Output the [x, y] coordinate of the center of the cell containing the given text.  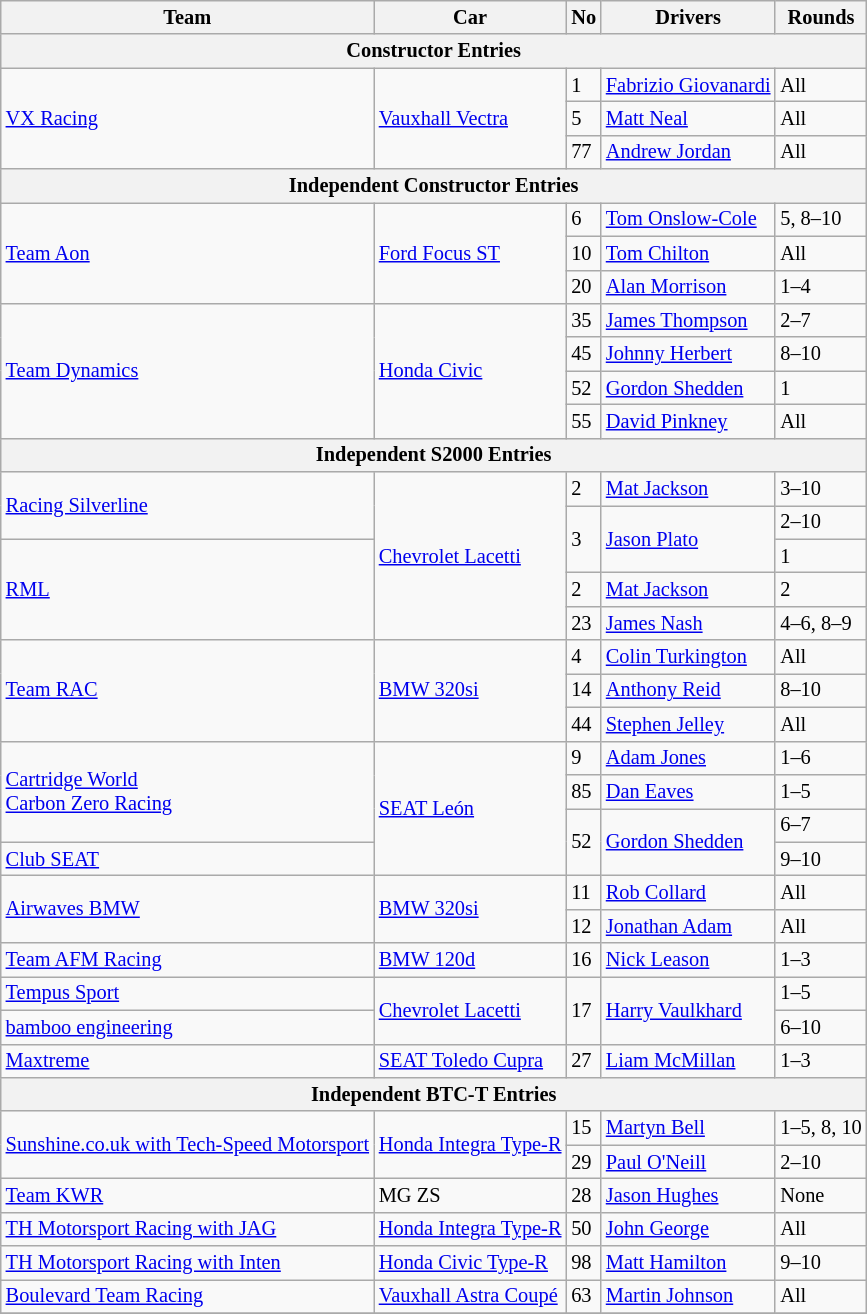
Independent S2000 Entries [434, 455]
45 [584, 354]
Harry Vaulkhard [688, 1010]
12 [584, 926]
77 [584, 152]
3 [584, 538]
Jonathan Adam [688, 926]
None [820, 1195]
17 [584, 1010]
Tempus Sport [188, 993]
27 [584, 1061]
Airwaves BMW [188, 908]
Dan Eaves [688, 791]
85 [584, 791]
16 [584, 960]
Independent Constructor Entries [434, 186]
Constructor Entries [434, 51]
James Thompson [688, 320]
Tom Chilton [688, 253]
Independent BTC-T Entries [434, 1094]
63 [584, 1296]
Rob Collard [688, 892]
Alan Morrison [688, 287]
Maxtreme [188, 1061]
2–7 [820, 320]
55 [584, 421]
Vauxhall Astra Coupé [470, 1296]
50 [584, 1229]
28 [584, 1195]
Andrew Jordan [688, 152]
14 [584, 690]
Team KWR [188, 1195]
15 [584, 1128]
1–5, 8, 10 [820, 1128]
4–6, 8–9 [820, 623]
Nick Leason [688, 960]
11 [584, 892]
Drivers [688, 17]
Jason Plato [688, 538]
Team Aon [188, 252]
29 [584, 1162]
Jason Hughes [688, 1195]
John George [688, 1229]
bamboo engineering [188, 1027]
SEAT Toledo Cupra [470, 1061]
Team RAC [188, 690]
98 [584, 1263]
Ford Focus ST [470, 252]
Car [470, 17]
Martin Johnson [688, 1296]
9 [584, 758]
Honda Civic [470, 370]
Team AFM Racing [188, 960]
TH Motorsport Racing with Inten [188, 1263]
10 [584, 253]
Boulevard Team Racing [188, 1296]
Liam McMillan [688, 1061]
MG ZS [470, 1195]
Johnny Herbert [688, 354]
David Pinkney [688, 421]
RML [188, 590]
TH Motorsport Racing with JAG [188, 1229]
Cartridge WorldCarbon Zero Racing [188, 792]
6–7 [820, 825]
No [584, 17]
Martyn Bell [688, 1128]
Vauxhall Vectra [470, 118]
5 [584, 118]
Honda Civic Type-R [470, 1263]
Stephen Jelley [688, 724]
Colin Turkington [688, 657]
Paul O'Neill [688, 1162]
20 [584, 287]
1–6 [820, 758]
Racing Silverline [188, 506]
Rounds [820, 17]
BMW 120d [470, 960]
Fabrizio Giovanardi [688, 85]
4 [584, 657]
35 [584, 320]
Adam Jones [688, 758]
Team Dynamics [188, 370]
23 [584, 623]
Sunshine.co.uk with Tech-Speed Motorsport [188, 1144]
SEAT León [470, 808]
Matt Neal [688, 118]
3–10 [820, 489]
5, 8–10 [820, 219]
Anthony Reid [688, 690]
James Nash [688, 623]
Tom Onslow-Cole [688, 219]
1–4 [820, 287]
VX Racing [188, 118]
6–10 [820, 1027]
Team [188, 17]
44 [584, 724]
Club SEAT [188, 859]
6 [584, 219]
Matt Hamilton [688, 1263]
